Capture the cell that displays the provided text and extract its (X, Y) central coordinate. 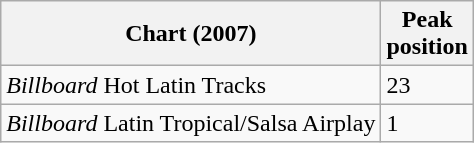
Billboard Hot Latin Tracks (191, 85)
Chart (2007) (191, 34)
Peakposition (427, 34)
Billboard Latin Tropical/Salsa Airplay (191, 123)
1 (427, 123)
23 (427, 85)
